Pinpoint the cell where the given text exists, returning its [x, y] midpoint coordinate. 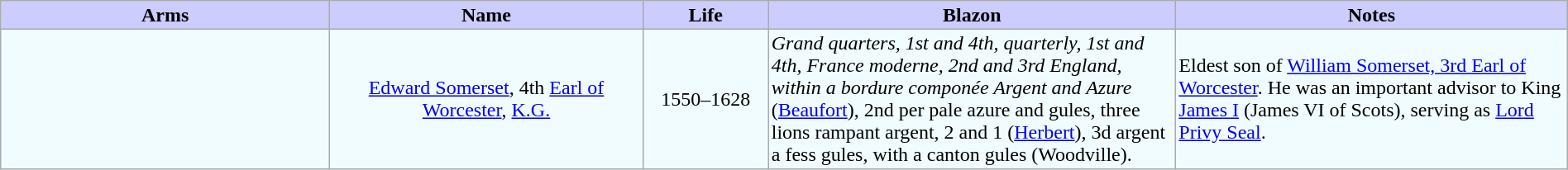
1550–1628 [705, 99]
Life [705, 15]
Arms [165, 15]
Eldest son of William Somerset, 3rd Earl of Worcester. He was an important advisor to King James I (James VI of Scots), serving as Lord Privy Seal. [1372, 99]
Notes [1372, 15]
Name [486, 15]
Blazon [973, 15]
Edward Somerset, 4th Earl of Worcester, K.G. [486, 99]
